Determine the [x, y] coordinate at the center of the cell enclosing the given text.  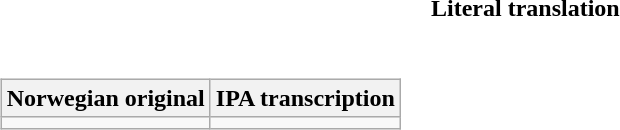
IPA transcription [305, 98]
Norwegian original [106, 98]
